Find where the given text appears and provide that cell's center as [x, y] coordinate. 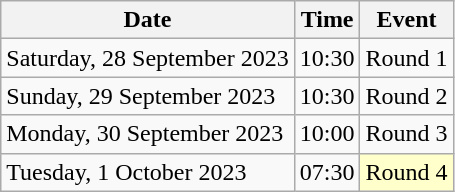
10:00 [327, 134]
Round 3 [406, 134]
Monday, 30 September 2023 [148, 134]
Date [148, 20]
Saturday, 28 September 2023 [148, 58]
Event [406, 20]
Round 4 [406, 172]
Tuesday, 1 October 2023 [148, 172]
Time [327, 20]
07:30 [327, 172]
Round 2 [406, 96]
Round 1 [406, 58]
Sunday, 29 September 2023 [148, 96]
